Return the (X, Y) coordinate for the center point of the cell that contains the specified text.  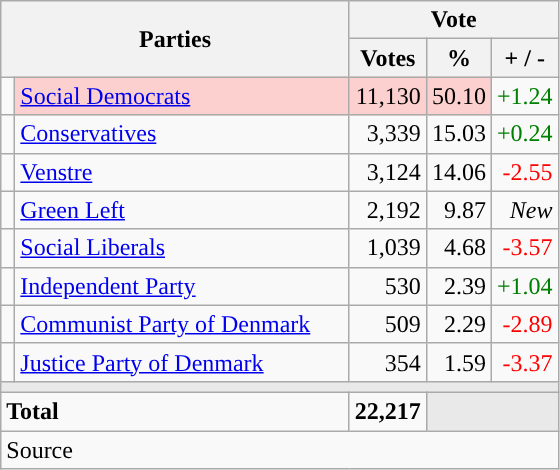
-3.57 (524, 248)
-2.89 (524, 324)
3,124 (388, 172)
Justice Party of Denmark (182, 362)
4.68 (458, 248)
1.59 (458, 362)
22,217 (388, 411)
-2.55 (524, 172)
Green Left (182, 210)
Social Democrats (182, 96)
2.29 (458, 324)
509 (388, 324)
Parties (176, 39)
2.39 (458, 286)
% (458, 58)
Votes (388, 58)
+0.24 (524, 134)
15.03 (458, 134)
+1.24 (524, 96)
-3.37 (524, 362)
Independent Party (182, 286)
Social Liberals (182, 248)
Total (176, 411)
50.10 (458, 96)
Source (280, 449)
3,339 (388, 134)
Vote (454, 20)
+ / - (524, 58)
Communist Party of Denmark (182, 324)
+1.04 (524, 286)
Venstre (182, 172)
New (524, 210)
14.06 (458, 172)
530 (388, 286)
354 (388, 362)
1,039 (388, 248)
2,192 (388, 210)
9.87 (458, 210)
11,130 (388, 96)
Conservatives (182, 134)
